Determine the [X, Y] coordinate at the center of the cell enclosing the given text.  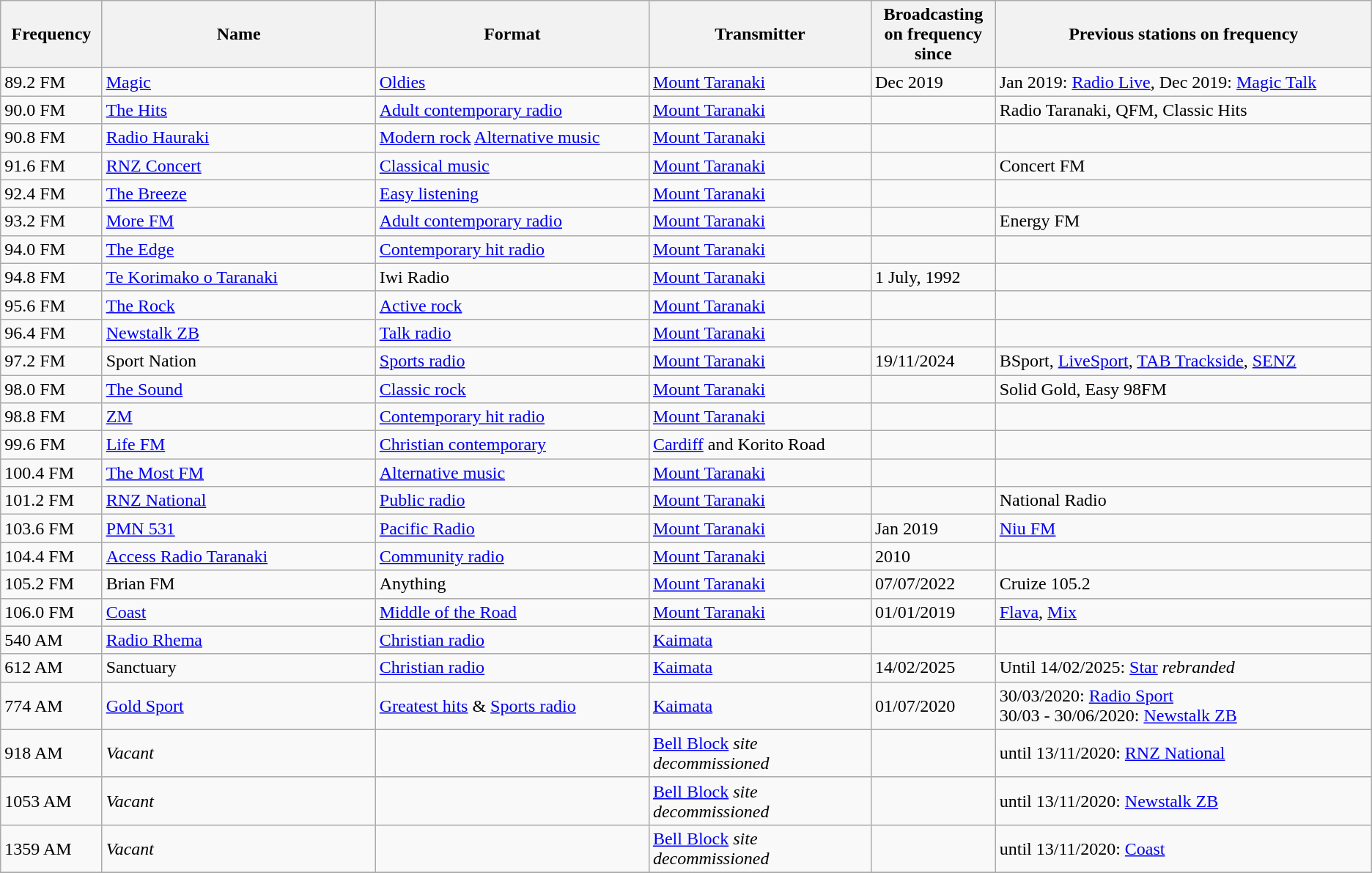
Middle of the Road [512, 612]
95.6 FM [51, 305]
The Sound [239, 389]
30/03/2020: Radio Sport 30/03 - 30/06/2020: Newstalk ZB [1183, 705]
01/01/2019 [933, 612]
Life FM [239, 445]
89.2 FM [51, 82]
BSport, LiveSport, TAB Trackside, SENZ [1183, 361]
Easy listening [512, 194]
Newstalk ZB [239, 333]
Coast [239, 612]
The Hits [239, 110]
Oldies [512, 82]
612 AM [51, 668]
Iwi Radio [512, 277]
14/02/2025 [933, 668]
Energy FM [1183, 221]
105.2 FM [51, 584]
Greatest hits & Sports radio [512, 705]
Transmitter [759, 34]
103.6 FM [51, 528]
Solid Gold, Easy 98FM [1183, 389]
94.0 FM [51, 249]
19/11/2024 [933, 361]
Classical music [512, 166]
RNZ Concert [239, 166]
918 AM [51, 754]
98.0 FM [51, 389]
01/07/2020 [933, 705]
90.8 FM [51, 138]
Alternative music [512, 473]
Name [239, 34]
Gold Sport [239, 705]
The Most FM [239, 473]
90.0 FM [51, 110]
Cardiff and Korito Road [759, 445]
Te Korimako o Taranaki [239, 277]
Frequency [51, 34]
540 AM [51, 640]
Anything [512, 584]
98.8 FM [51, 417]
More FM [239, 221]
RNZ National [239, 501]
Sport Nation [239, 361]
Jan 2019 [933, 528]
ZM [239, 417]
PMN 531 [239, 528]
until 13/11/2020: Newstalk ZB [1183, 800]
Brian FM [239, 584]
1359 AM [51, 849]
07/07/2022 [933, 584]
97.2 FM [51, 361]
Previous stations on frequency [1183, 34]
Christian contemporary [512, 445]
Public radio [512, 501]
until 13/11/2020: RNZ National [1183, 754]
101.2 FM [51, 501]
Pacific Radio [512, 528]
1 July, 1992 [933, 277]
100.4 FM [51, 473]
The Edge [239, 249]
96.4 FM [51, 333]
National Radio [1183, 501]
Cruize 105.2 [1183, 584]
Concert FM [1183, 166]
Access Radio Taranaki [239, 556]
Radio Rhema [239, 640]
Flava, Mix [1183, 612]
774 AM [51, 705]
Broadcasting on frequency since [933, 34]
Radio Taranaki, QFM, Classic Hits [1183, 110]
Active rock [512, 305]
93.2 FM [51, 221]
104.4 FM [51, 556]
Radio Hauraki [239, 138]
1053 AM [51, 800]
Jan 2019: Radio Live, Dec 2019: Magic Talk [1183, 82]
Until 14/02/2025: Star rebranded [1183, 668]
Niu FM [1183, 528]
Format [512, 34]
92.4 FM [51, 194]
Modern rock Alternative music [512, 138]
2010 [933, 556]
106.0 FM [51, 612]
The Rock [239, 305]
The Breeze [239, 194]
until 13/11/2020: Coast [1183, 849]
99.6 FM [51, 445]
Magic [239, 82]
Classic rock [512, 389]
Sports radio [512, 361]
91.6 FM [51, 166]
Sanctuary [239, 668]
Dec 2019 [933, 82]
Community radio [512, 556]
94.8 FM [51, 277]
Talk radio [512, 333]
